Search for the cell housing the specified text and yield its [X, Y] center coordinate. 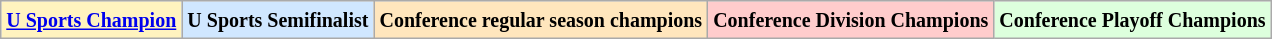
Conference regular season champions [541, 20]
Conference Division Champions [851, 20]
Conference Playoff Champions [1132, 20]
U Sports Semifinalist [278, 20]
U Sports Champion [92, 20]
